Determine the (x, y) coordinate at the center of the cell enclosing the given text.  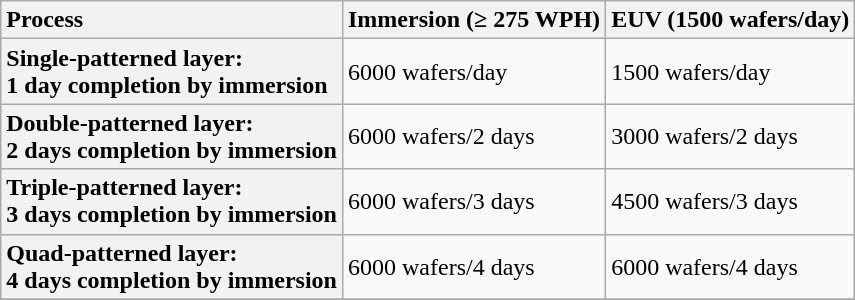
3000 wafers/2 days (730, 136)
1500 wafers/day (730, 72)
Triple-patterned layer:3 days completion by immersion (172, 202)
EUV (1500 wafers/day) (730, 20)
Single-patterned layer:1 day completion by immersion (172, 72)
6000 wafers/day (474, 72)
Process (172, 20)
6000 wafers/2 days (474, 136)
Quad-patterned layer:4 days completion by immersion (172, 266)
Immersion (≥ 275 WPH) (474, 20)
6000 wafers/3 days (474, 202)
Double-patterned layer:2 days completion by immersion (172, 136)
4500 wafers/3 days (730, 202)
